Detect which cell encompasses the target text, then output its (X, Y) center coordinate. 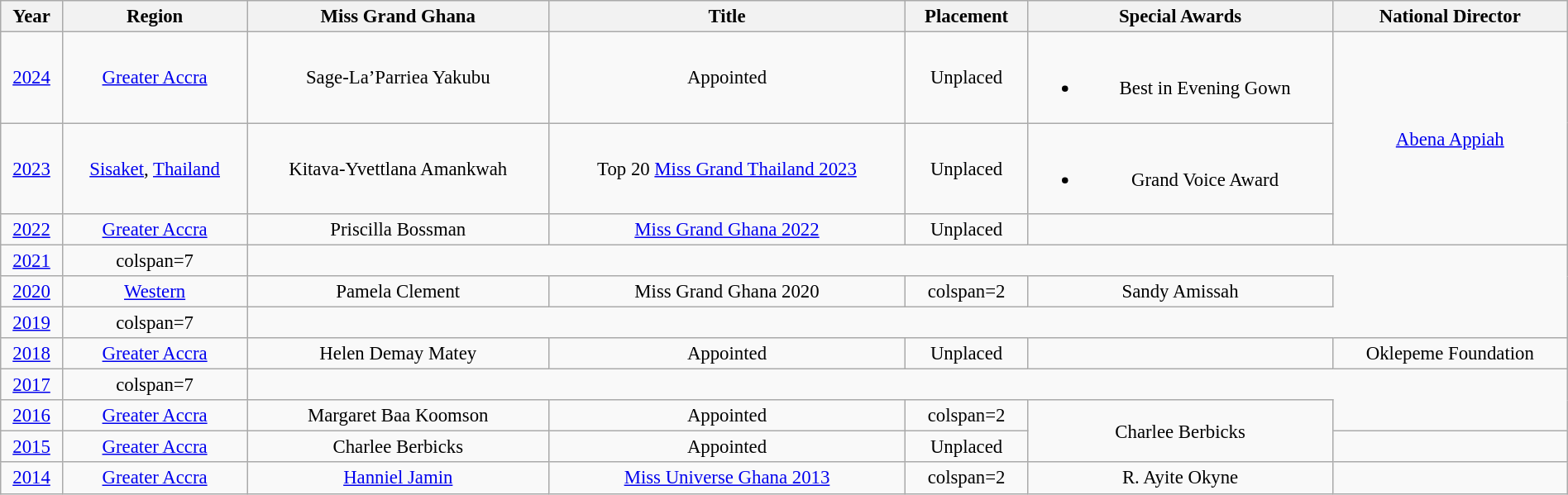
Sage-La’Parriea Yakubu (399, 78)
2017 (31, 385)
2019 (31, 323)
R. Ayite Okyne (1181, 478)
Miss Grand Ghana (399, 17)
Year (31, 17)
Miss Grand Ghana 2022 (728, 230)
2014 (31, 478)
Grand Voice Award (1181, 169)
2018 (31, 354)
Placement (966, 17)
2022 (31, 230)
2021 (31, 260)
Oklepeme Foundation (1450, 354)
Abena Appiah (1450, 139)
Title (728, 17)
Helen Demay Matey (399, 354)
Sisaket, Thailand (155, 169)
Hanniel Jamin (399, 478)
2016 (31, 416)
2023 (31, 169)
2015 (31, 447)
Special Awards (1181, 17)
Western (155, 292)
Kitava-Yvettlana Amankwah (399, 169)
Priscilla Bossman (399, 230)
Margaret Baa Koomson (399, 416)
National Director (1450, 17)
Miss Universe Ghana 2013 (728, 478)
Pamela Clement (399, 292)
2020 (31, 292)
Best in Evening Gown (1181, 78)
2024 (31, 78)
Sandy Amissah (1181, 292)
Miss Grand Ghana 2020 (728, 292)
Region (155, 17)
Top 20 Miss Grand Thailand 2023 (728, 169)
